Pinpoint the cell where the given text exists, returning its (X, Y) midpoint coordinate. 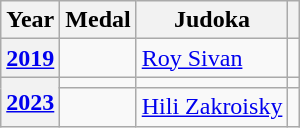
2019 (30, 58)
Hili Zakroisky (212, 107)
Year (30, 20)
Medal (98, 20)
Roy Sivan (212, 58)
2023 (30, 102)
Judoka (212, 20)
